Pinpoint the cell where the given text exists, returning its (X, Y) midpoint coordinate. 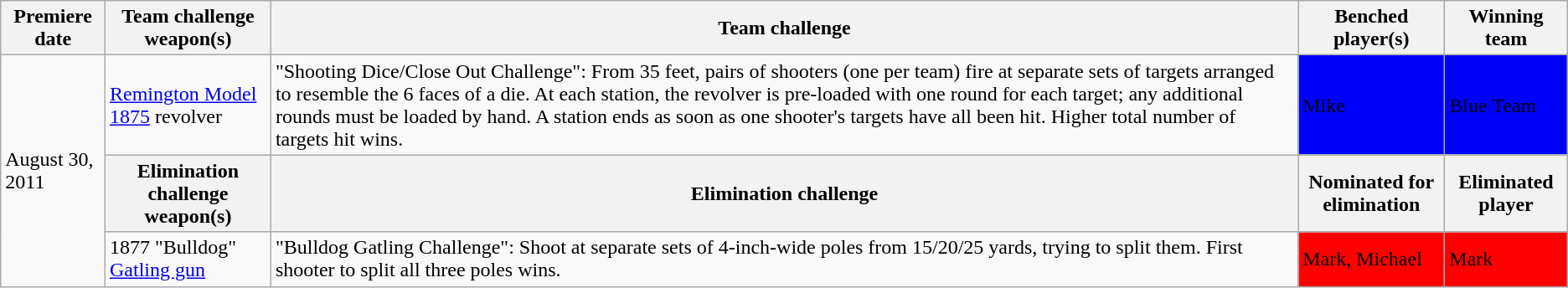
Mark (1506, 260)
Benched player(s) (1372, 28)
Elimination challenge weapon(s) (188, 193)
Mike (1372, 105)
Eliminated player (1506, 193)
Remington Model 1875 revolver (188, 105)
August 30, 2011 (54, 171)
Winning team (1506, 28)
Team challenge weapon(s) (188, 28)
Premiere date (54, 28)
Mark, Michael (1372, 260)
Elimination challenge (784, 193)
1877 "Bulldog" Gatling gun (188, 260)
Nominated for elimination (1372, 193)
Team challenge (784, 28)
Blue Team (1506, 105)
